Return (x, y) of the center of cell containing provided text 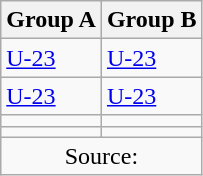
Source: (102, 156)
Group A (52, 20)
Group B (152, 20)
